Capture the cell that displays the provided text and extract its (X, Y) central coordinate. 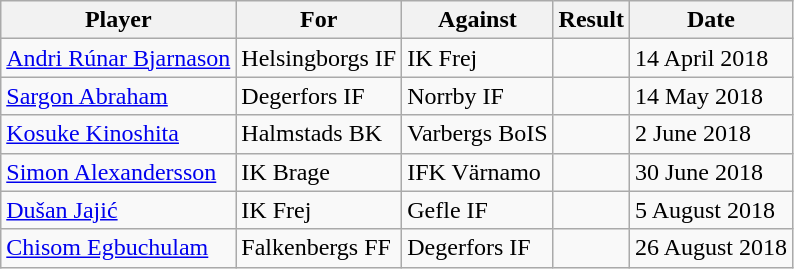
Chisom Egbuchulam (118, 248)
Simon Alexandersson (118, 172)
Against (478, 20)
Sargon Abraham (118, 96)
Halmstads BK (319, 134)
Date (710, 20)
Helsingborgs IF (319, 58)
14 April 2018 (710, 58)
14 May 2018 (710, 96)
5 August 2018 (710, 210)
Andri Rúnar Bjarnason (118, 58)
IFK Värnamo (478, 172)
Kosuke Kinoshita (118, 134)
Gefle IF (478, 210)
Norrby IF (478, 96)
Dušan Jajić (118, 210)
Result (591, 20)
26 August 2018 (710, 248)
Varbergs BoIS (478, 134)
Falkenbergs FF (319, 248)
IK Brage (319, 172)
2 June 2018 (710, 134)
For (319, 20)
30 June 2018 (710, 172)
Player (118, 20)
